Pinpoint the cell where the given text exists, returning its [X, Y] midpoint coordinate. 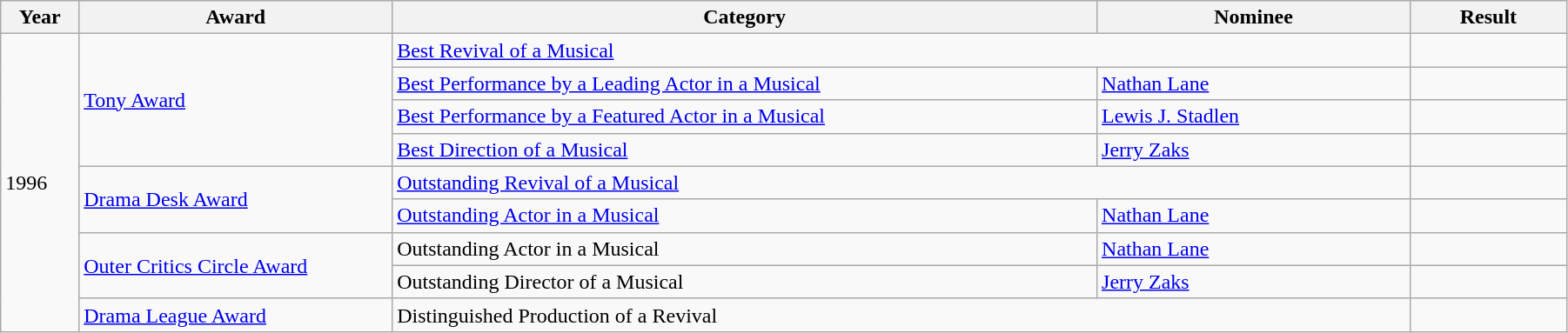
Tony Award [236, 100]
Outer Critics Circle Award [236, 265]
Best Direction of a Musical [745, 150]
Outstanding Director of a Musical [745, 282]
Best Performance by a Leading Actor in a Musical [745, 83]
1996 [40, 183]
Result [1488, 17]
Outstanding Revival of a Musical [901, 183]
Distinguished Production of a Revival [901, 315]
Drama League Award [236, 315]
Category [745, 17]
Drama Desk Award [236, 199]
Lewis J. Stadlen [1254, 117]
Award [236, 17]
Best Performance by a Featured Actor in a Musical [745, 117]
Nominee [1254, 17]
Year [40, 17]
Best Revival of a Musical [901, 50]
